From the cell containing the given text, extract its center point as [X, Y] coordinate. 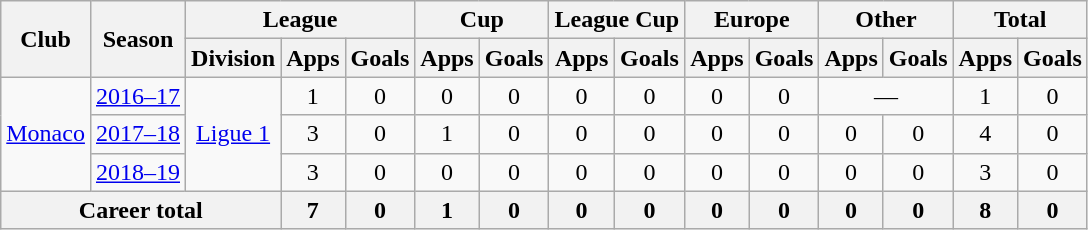
7 [313, 210]
Division [234, 58]
8 [985, 210]
Monaco [46, 134]
Club [46, 39]
4 [985, 134]
2018–19 [138, 172]
Total [1020, 20]
— [886, 96]
Europe [752, 20]
Other [886, 20]
Career total [141, 210]
Season [138, 39]
2016–17 [138, 96]
2017–18 [138, 134]
Ligue 1 [234, 134]
Cup [482, 20]
League Cup [617, 20]
League [300, 20]
